Determine the [x, y] coordinate at the center of the cell enclosing the given text.  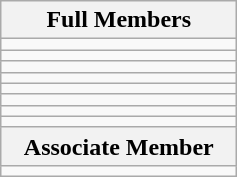
Associate Member [119, 146]
Full Members [119, 20]
